For the text-containing cell, return its midpoint in [X, Y] coordinate format. 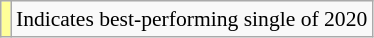
Indicates best-performing single of 2020 [192, 19]
